Provide the (X, Y) coordinate of the cell's center where the given text is located.  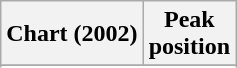
Chart (2002) (72, 34)
Peakposition (189, 34)
